Identify which cell holds the provided text, then report its [x, y] central coordinate. 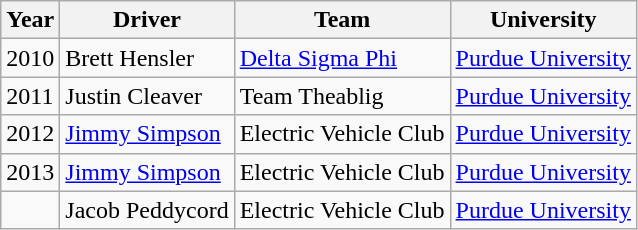
Jacob Peddycord [147, 210]
Justin Cleaver [147, 96]
Team Theablig [342, 96]
Brett Hensler [147, 58]
Team [342, 20]
Delta Sigma Phi [342, 58]
Year [30, 20]
2010 [30, 58]
2012 [30, 134]
Driver [147, 20]
2011 [30, 96]
University [543, 20]
2013 [30, 172]
